From the cell containing the given text, extract its center point as (x, y) coordinate. 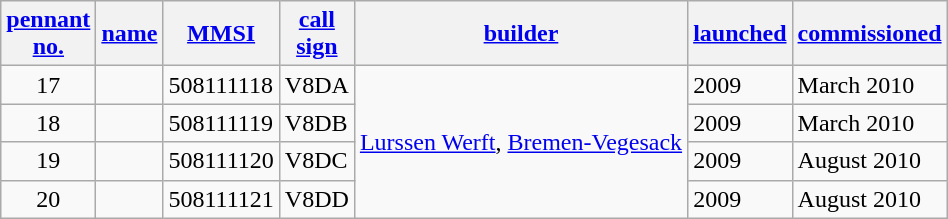
commissioned (870, 34)
Lurssen Werft, Bremen-Vegesack (520, 142)
V8DB (316, 123)
callsign (316, 34)
20 (48, 199)
MMSI (221, 34)
pennantno. (48, 34)
name (130, 34)
V8DD (316, 199)
V8DC (316, 161)
508111120 (221, 161)
18 (48, 123)
508111118 (221, 85)
508111119 (221, 123)
17 (48, 85)
V8DA (316, 85)
launched (740, 34)
builder (520, 34)
508111121 (221, 199)
19 (48, 161)
